Identify which cell holds the provided text, then report its (X, Y) central coordinate. 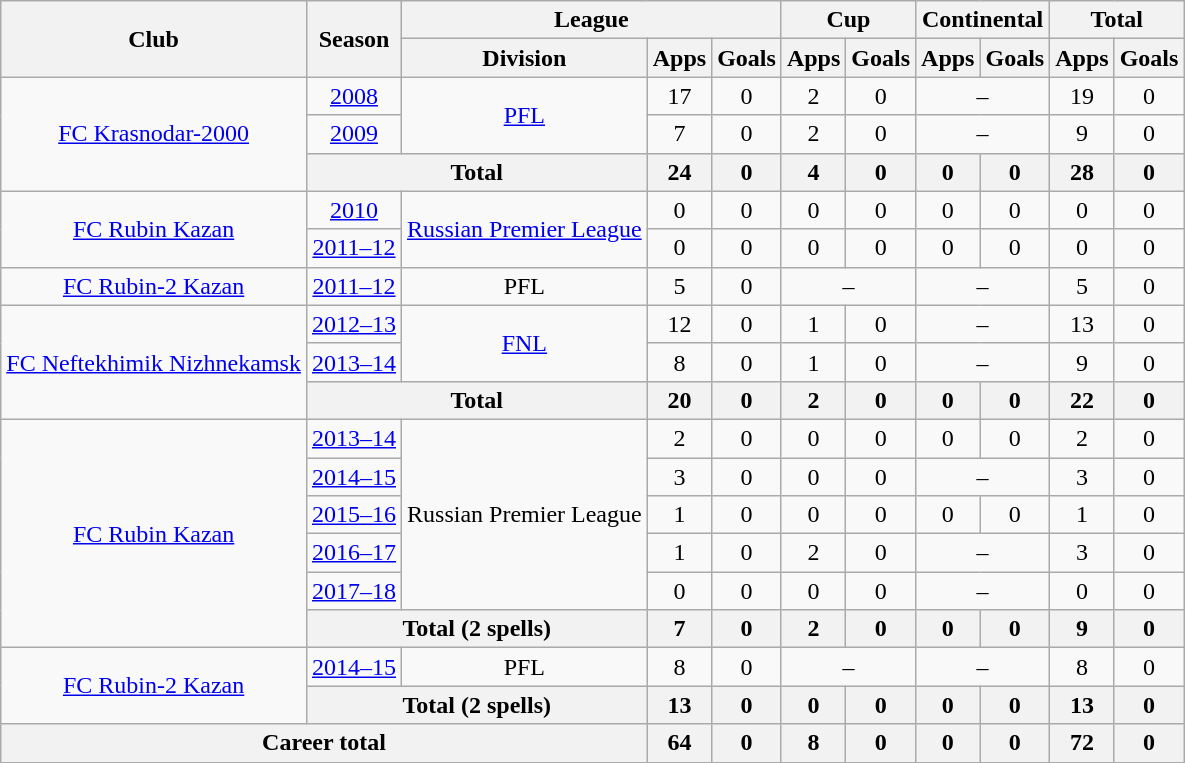
Cup (848, 20)
2017–18 (354, 591)
28 (1082, 172)
64 (679, 743)
2008 (354, 96)
4 (813, 172)
19 (1082, 96)
Season (354, 39)
17 (679, 96)
FNL (525, 343)
Continental (983, 20)
12 (679, 324)
League (592, 20)
72 (1082, 743)
2010 (354, 210)
FC Krasnodar-2000 (154, 134)
2016–17 (354, 553)
Career total (324, 743)
Division (525, 58)
2012–13 (354, 324)
24 (679, 172)
2015–16 (354, 515)
Club (154, 39)
20 (679, 400)
2009 (354, 134)
22 (1082, 400)
FC Neftekhimik Nizhnekamsk (154, 362)
